Identify which cell holds the provided text, then report its [x, y] central coordinate. 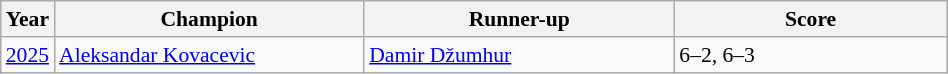
Champion [209, 19]
Runner-up [519, 19]
Year [28, 19]
Aleksandar Kovacevic [209, 55]
2025 [28, 55]
Damir Džumhur [519, 55]
6–2, 6–3 [810, 55]
Score [810, 19]
